Output the [X, Y] coordinate of the center of the cell containing the given text.  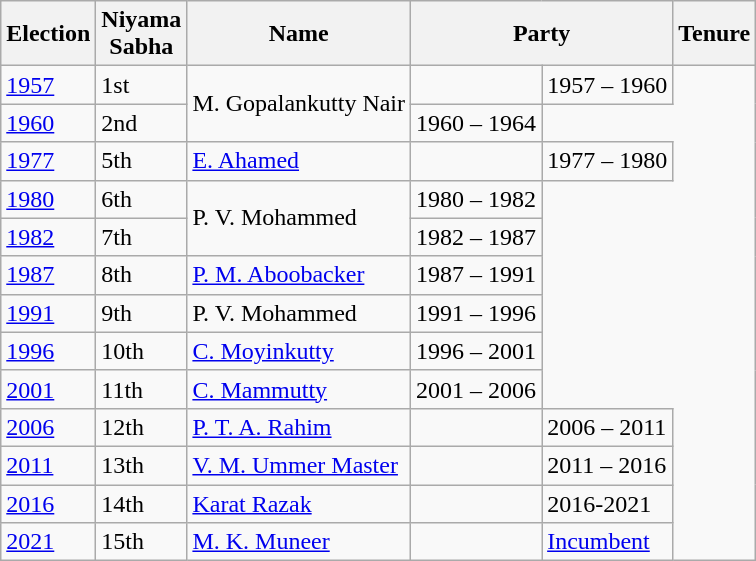
2011 [48, 465]
2006 [48, 427]
Tenure [714, 34]
1960 [48, 123]
1st [142, 85]
M. Gopalankutty Nair [299, 104]
V. M. Ummer Master [299, 465]
1957 – 1960 [608, 85]
C. Moyinkutty [299, 351]
P. T. A. Rahim [299, 427]
1982 [48, 237]
2011 – 2016 [608, 465]
2nd [142, 123]
1960 – 1964 [476, 123]
C. Mammutty [299, 389]
1977 – 1980 [608, 161]
NiyamaSabha [142, 34]
2021 [48, 542]
Incumbent [608, 542]
10th [142, 351]
1957 [48, 85]
15th [142, 542]
2016-2021 [608, 503]
1987 [48, 275]
1991 [48, 313]
6th [142, 199]
2016 [48, 503]
8th [142, 275]
13th [142, 465]
1980 – 1982 [476, 199]
P. M. Aboobacker [299, 275]
1991 – 1996 [476, 313]
2001 – 2006 [476, 389]
7th [142, 237]
Election [48, 34]
1980 [48, 199]
Name [299, 34]
Karat Razak [299, 503]
M. K. Muneer [299, 542]
1982 – 1987 [476, 237]
9th [142, 313]
1996 [48, 351]
1996 – 2001 [476, 351]
E. Ahamed [299, 161]
2006 – 2011 [608, 427]
Party [542, 34]
2001 [48, 389]
1977 [48, 161]
1987 – 1991 [476, 275]
14th [142, 503]
12th [142, 427]
11th [142, 389]
5th [142, 161]
